Determine the (X, Y) coordinate at the center of the cell enclosing the given text.  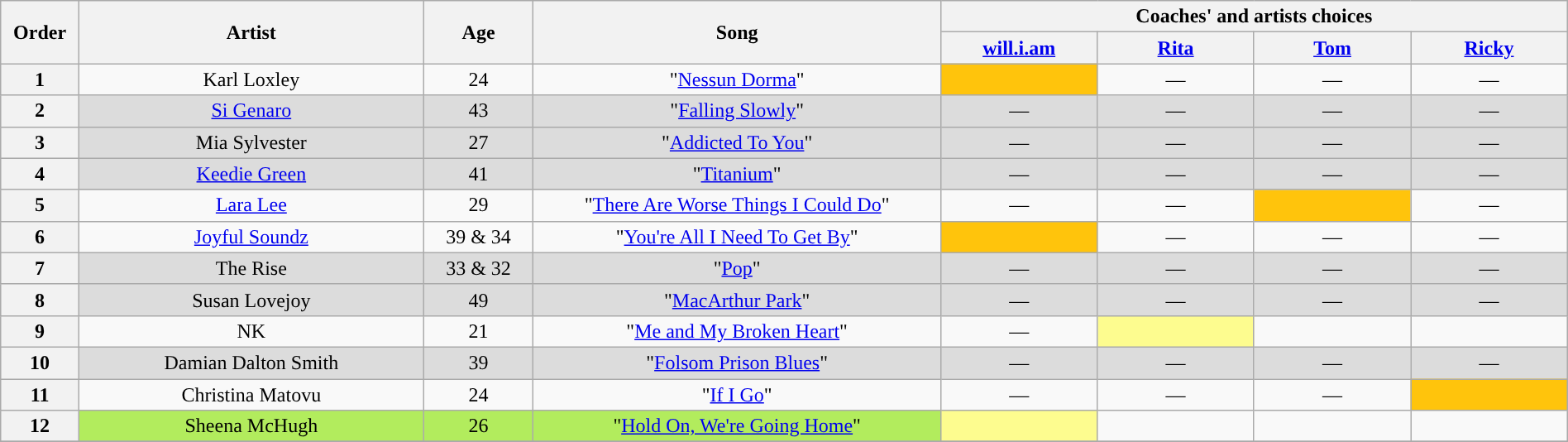
"If I Go" (738, 395)
Coaches' and artists choices (1254, 17)
2 (40, 111)
33 & 32 (478, 268)
8 (40, 300)
"You're All I Need To Get By" (738, 237)
Song (738, 32)
"Hold On, We're Going Home" (738, 426)
Joyful Soundz (251, 237)
11 (40, 395)
Order (40, 32)
"There Are Worse Things I Could Do" (738, 205)
Lara Lee (251, 205)
43 (478, 111)
Susan Lovejoy (251, 300)
39 & 34 (478, 237)
Christina Matovu (251, 395)
will.i.am (1019, 48)
49 (478, 300)
Karl Loxley (251, 79)
4 (40, 174)
6 (40, 237)
Damian Dalton Smith (251, 363)
39 (478, 363)
5 (40, 205)
12 (40, 426)
"Falling Slowly" (738, 111)
Artist (251, 32)
"Nessun Dorma" (738, 79)
Rita (1176, 48)
10 (40, 363)
Keedie Green (251, 174)
The Rise (251, 268)
7 (40, 268)
Age (478, 32)
9 (40, 331)
"Addicted To You" (738, 142)
NK (251, 331)
3 (40, 142)
27 (478, 142)
26 (478, 426)
1 (40, 79)
"Titanium" (738, 174)
Ricky (1489, 48)
29 (478, 205)
Sheena McHugh (251, 426)
41 (478, 174)
Tom (1331, 48)
21 (478, 331)
"Pop" (738, 268)
"MacArthur Park" (738, 300)
Si Genaro (251, 111)
"Me and My Broken Heart" (738, 331)
"Folsom Prison Blues" (738, 363)
Mia Sylvester (251, 142)
